Output the (x, y) coordinate of the center of the cell containing the given text.  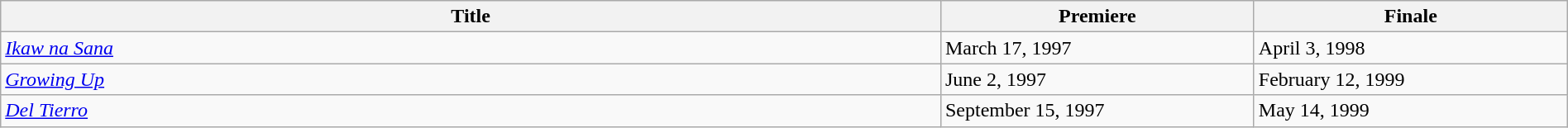
Premiere (1097, 17)
February 12, 1999 (1411, 79)
Ikaw na Sana (471, 48)
Growing Up (471, 79)
September 15, 1997 (1097, 111)
Finale (1411, 17)
Title (471, 17)
April 3, 1998 (1411, 48)
March 17, 1997 (1097, 48)
Del Tierro (471, 111)
May 14, 1999 (1411, 111)
June 2, 1997 (1097, 79)
